For the text-containing cell, return its midpoint in (x, y) coordinate format. 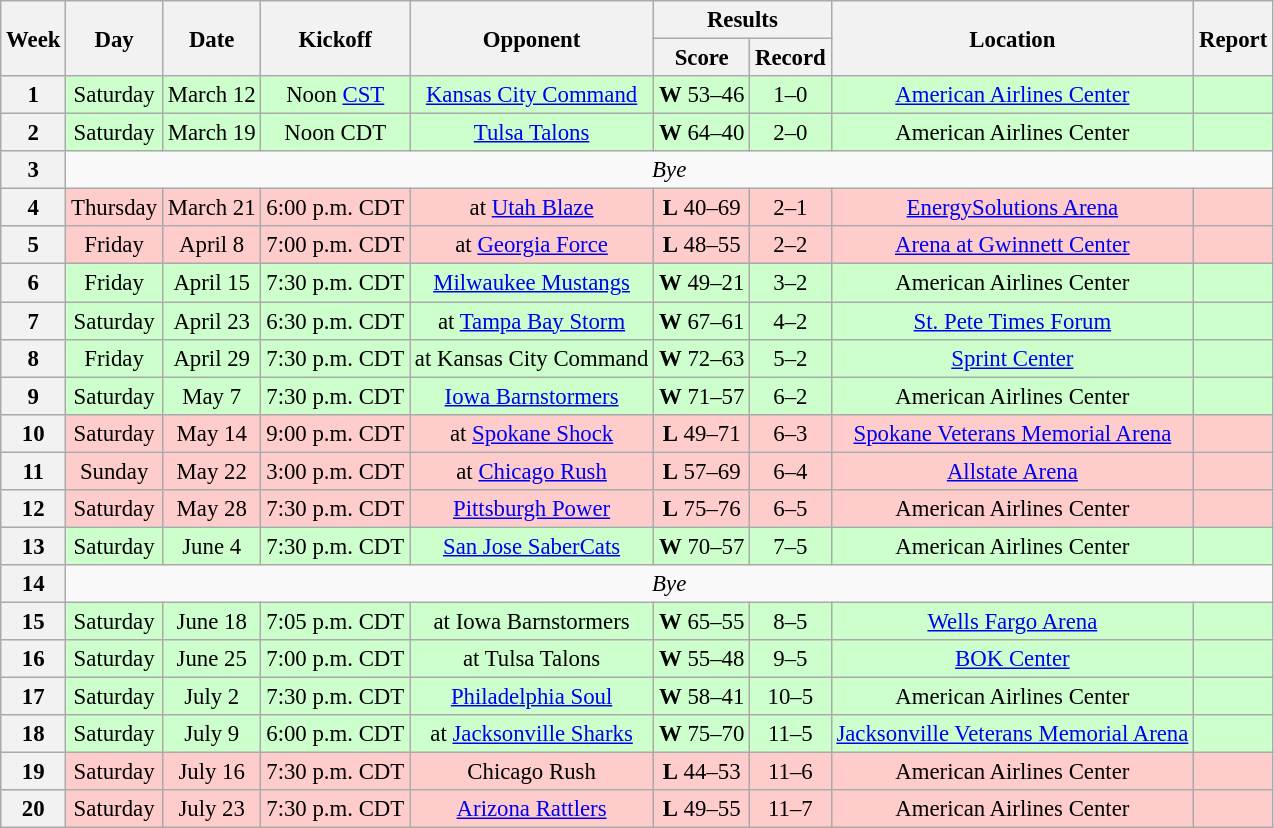
6–4 (790, 471)
May 22 (212, 471)
19 (34, 772)
9:00 p.m. CDT (336, 433)
2–2 (790, 245)
6:30 p.m. CDT (336, 321)
July 2 (212, 697)
2–0 (790, 133)
March 21 (212, 208)
6–3 (790, 433)
San Jose SaberCats (532, 546)
W 58–41 (702, 697)
10 (34, 433)
Arizona Rattlers (532, 809)
July 23 (212, 809)
1–0 (790, 95)
Kansas City Command (532, 95)
Arena at Gwinnett Center (1012, 245)
Wells Fargo Arena (1012, 621)
W 65–55 (702, 621)
at Georgia Force (532, 245)
June 25 (212, 659)
Week (34, 38)
12 (34, 509)
at Spokane Shock (532, 433)
Allstate Arena (1012, 471)
at Jacksonville Sharks (532, 734)
at Tulsa Talons (532, 659)
May 14 (212, 433)
Kickoff (336, 38)
Iowa Barnstormers (532, 396)
Score (702, 58)
Thursday (114, 208)
2 (34, 133)
L 75–76 (702, 509)
W 72–63 (702, 358)
March 19 (212, 133)
L 49–71 (702, 433)
W 49–21 (702, 283)
6 (34, 283)
2–1 (790, 208)
BOK Center (1012, 659)
10–5 (790, 697)
18 (34, 734)
Jacksonville Veterans Memorial Arena (1012, 734)
11–5 (790, 734)
9–5 (790, 659)
at Chicago Rush (532, 471)
Spokane Veterans Memorial Arena (1012, 433)
Noon CDT (336, 133)
June 4 (212, 546)
8 (34, 358)
Date (212, 38)
6–2 (790, 396)
June 18 (212, 621)
L 44–53 (702, 772)
5 (34, 245)
L 40–69 (702, 208)
13 (34, 546)
at Iowa Barnstormers (532, 621)
3–2 (790, 283)
L 48–55 (702, 245)
March 12 (212, 95)
St. Pete Times Forum (1012, 321)
L 49–55 (702, 809)
11–6 (790, 772)
14 (34, 584)
7 (34, 321)
W 75–70 (702, 734)
Pittsburgh Power (532, 509)
11–7 (790, 809)
at Tampa Bay Storm (532, 321)
7–5 (790, 546)
W 64–40 (702, 133)
3:00 p.m. CDT (336, 471)
W 55–48 (702, 659)
5–2 (790, 358)
16 (34, 659)
W 70–57 (702, 546)
at Utah Blaze (532, 208)
Results (742, 20)
April 29 (212, 358)
Sprint Center (1012, 358)
8–5 (790, 621)
Location (1012, 38)
April 8 (212, 245)
Chicago Rush (532, 772)
Record (790, 58)
17 (34, 697)
W 53–46 (702, 95)
Day (114, 38)
Tulsa Talons (532, 133)
July 16 (212, 772)
May 7 (212, 396)
Sunday (114, 471)
EnergySolutions Arena (1012, 208)
July 9 (212, 734)
at Kansas City Command (532, 358)
15 (34, 621)
7:05 p.m. CDT (336, 621)
20 (34, 809)
4–2 (790, 321)
9 (34, 396)
Report (1234, 38)
1 (34, 95)
3 (34, 170)
Opponent (532, 38)
W 67–61 (702, 321)
Milwaukee Mustangs (532, 283)
May 28 (212, 509)
4 (34, 208)
Philadelphia Soul (532, 697)
April 23 (212, 321)
W 71–57 (702, 396)
11 (34, 471)
April 15 (212, 283)
Noon CST (336, 95)
6–5 (790, 509)
L 57–69 (702, 471)
